Detect which cell encompasses the target text, then output its (x, y) center coordinate. 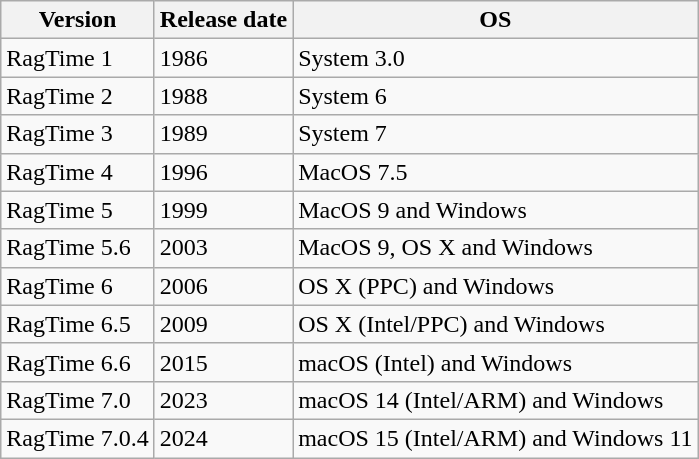
OS X (PPC) and Windows (496, 286)
1999 (223, 210)
OS X (Intel/PPC) and Windows (496, 324)
MacOS 7.5 (496, 172)
2024 (223, 438)
RagTime 3 (78, 134)
2015 (223, 362)
Release date (223, 20)
RagTime 1 (78, 58)
MacOS 9 and Windows (496, 210)
RagTime 7.0 (78, 400)
1996 (223, 172)
RagTime 6.6 (78, 362)
MacOS 9, OS X and Windows (496, 248)
RagTime 6 (78, 286)
Version (78, 20)
System 7 (496, 134)
2003 (223, 248)
2009 (223, 324)
2006 (223, 286)
1989 (223, 134)
RagTime 5.6 (78, 248)
macOS 15 (Intel/ARM) and Windows 11 (496, 438)
macOS (Intel) and Windows (496, 362)
RagTime 5 (78, 210)
2023 (223, 400)
1986 (223, 58)
RagTime 6.5 (78, 324)
RagTime 2 (78, 96)
System 3.0 (496, 58)
RagTime 4 (78, 172)
RagTime 7.0.4 (78, 438)
System 6 (496, 96)
OS (496, 20)
macOS 14 (Intel/ARM) and Windows (496, 400)
1988 (223, 96)
